Locate the cell with the specified text and output its (x, y) center coordinate. 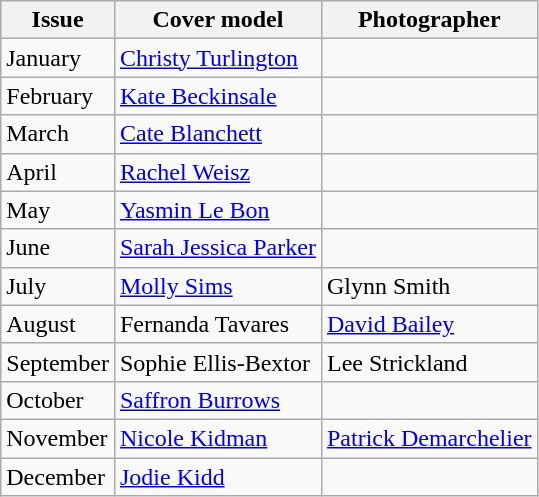
June (58, 248)
Lee Strickland (429, 362)
August (58, 324)
January (58, 58)
February (58, 96)
Christy Turlington (218, 58)
Jodie Kidd (218, 477)
Yasmin Le Bon (218, 210)
Molly Sims (218, 286)
Cate Blanchett (218, 134)
Sarah Jessica Parker (218, 248)
November (58, 438)
Fernanda Tavares (218, 324)
October (58, 400)
May (58, 210)
September (58, 362)
Cover model (218, 20)
July (58, 286)
Nicole Kidman (218, 438)
December (58, 477)
Saffron Burrows (218, 400)
Glynn Smith (429, 286)
Rachel Weisz (218, 172)
April (58, 172)
Patrick Demarchelier (429, 438)
Photographer (429, 20)
Kate Beckinsale (218, 96)
Sophie Ellis-Bextor (218, 362)
David Bailey (429, 324)
Issue (58, 20)
March (58, 134)
